Scan for the cell matching the given text and deliver its [x, y] coordinate at center. 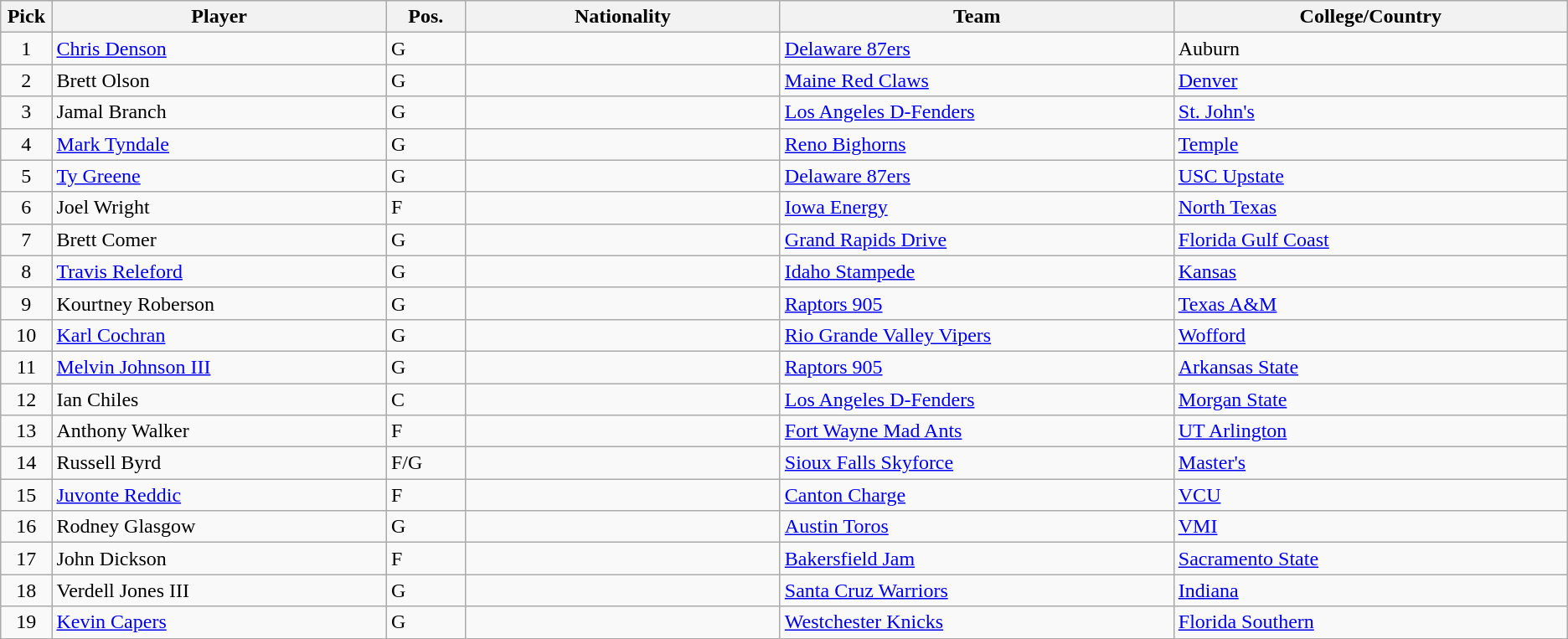
2 [27, 80]
Ty Greene [219, 176]
Fort Wayne Mad Ants [977, 431]
Master's [1370, 463]
3 [27, 112]
Idaho Stampede [977, 271]
6 [27, 208]
16 [27, 527]
5 [27, 176]
Rio Grande Valley Vipers [977, 335]
13 [27, 431]
Canton Charge [977, 495]
12 [27, 399]
Kourtney Roberson [219, 303]
Jamal Branch [219, 112]
Morgan State [1370, 399]
Maine Red Claws [977, 80]
Mark Tyndale [219, 144]
VCU [1370, 495]
Brett Olson [219, 80]
Kansas [1370, 271]
Verdell Jones III [219, 590]
4 [27, 144]
Russell Byrd [219, 463]
Grand Rapids Drive [977, 240]
Ian Chiles [219, 399]
19 [27, 622]
F/G [426, 463]
Rodney Glasgow [219, 527]
St. John's [1370, 112]
11 [27, 367]
Sacramento State [1370, 559]
Texas A&M [1370, 303]
USC Upstate [1370, 176]
18 [27, 590]
10 [27, 335]
Anthony Walker [219, 431]
Austin Toros [977, 527]
Denver [1370, 80]
Temple [1370, 144]
Bakersfield Jam [977, 559]
Melvin Johnson III [219, 367]
Player [219, 17]
17 [27, 559]
UT Arlington [1370, 431]
Pos. [426, 17]
1 [27, 49]
9 [27, 303]
Indiana [1370, 590]
Iowa Energy [977, 208]
John Dickson [219, 559]
Auburn [1370, 49]
Chris Denson [219, 49]
8 [27, 271]
Kevin Capers [219, 622]
Florida Southern [1370, 622]
North Texas [1370, 208]
Team [977, 17]
Karl Cochran [219, 335]
C [426, 399]
Reno Bighorns [977, 144]
Sioux Falls Skyforce [977, 463]
Nationality [622, 17]
Florida Gulf Coast [1370, 240]
Juvonte Reddic [219, 495]
Travis Releford [219, 271]
Joel Wright [219, 208]
14 [27, 463]
VMI [1370, 527]
15 [27, 495]
Arkansas State [1370, 367]
7 [27, 240]
Pick [27, 17]
Westchester Knicks [977, 622]
Santa Cruz Warriors [977, 590]
Brett Comer [219, 240]
Wofford [1370, 335]
College/Country [1370, 17]
